Provide the (X, Y) coordinate of the cell's center where the given text is located.  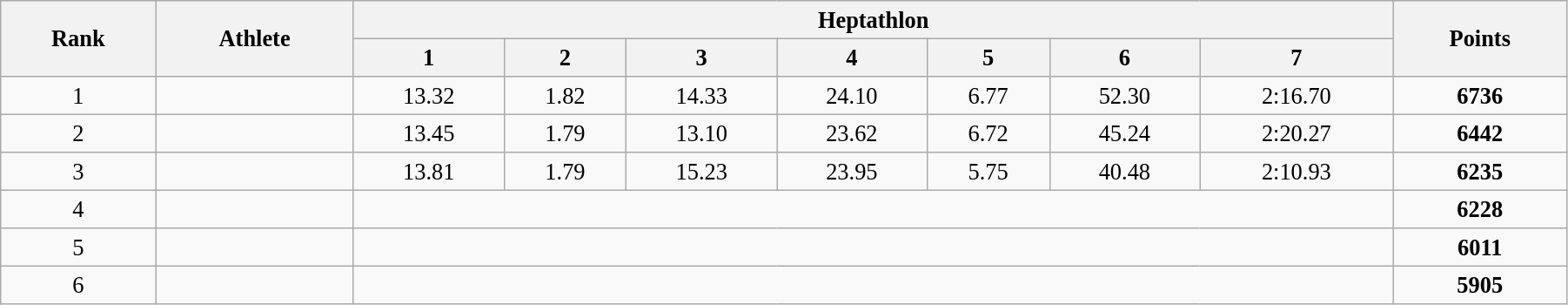
13.32 (428, 95)
2:16.70 (1297, 95)
2:10.93 (1297, 172)
6.72 (988, 133)
13.10 (701, 133)
40.48 (1124, 172)
24.10 (853, 95)
23.62 (853, 133)
45.24 (1124, 133)
Rank (78, 38)
Athlete (255, 38)
13.45 (428, 133)
Heptathlon (874, 19)
15.23 (701, 172)
6228 (1479, 209)
6235 (1479, 172)
6442 (1479, 133)
14.33 (701, 95)
5905 (1479, 285)
5.75 (988, 172)
6.77 (988, 95)
13.81 (428, 172)
Points (1479, 38)
6736 (1479, 95)
23.95 (853, 172)
52.30 (1124, 95)
6011 (1479, 247)
7 (1297, 58)
2:20.27 (1297, 133)
1.82 (566, 95)
